Return the (X, Y) coordinate for the center point of the cell that contains the specified text.  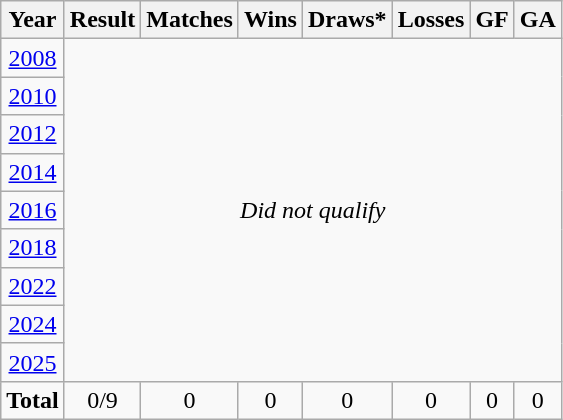
Result (102, 20)
GF (492, 20)
Total (33, 400)
2022 (33, 286)
Draws* (347, 20)
2024 (33, 324)
2025 (33, 362)
2008 (33, 58)
2018 (33, 248)
Losses (431, 20)
Did not qualify (312, 210)
Year (33, 20)
2010 (33, 96)
Matches (190, 20)
2014 (33, 172)
Wins (270, 20)
GA (538, 20)
0/9 (102, 400)
2016 (33, 210)
2012 (33, 134)
